Return the [X, Y] coordinate for the center point of the cell that contains the specified text.  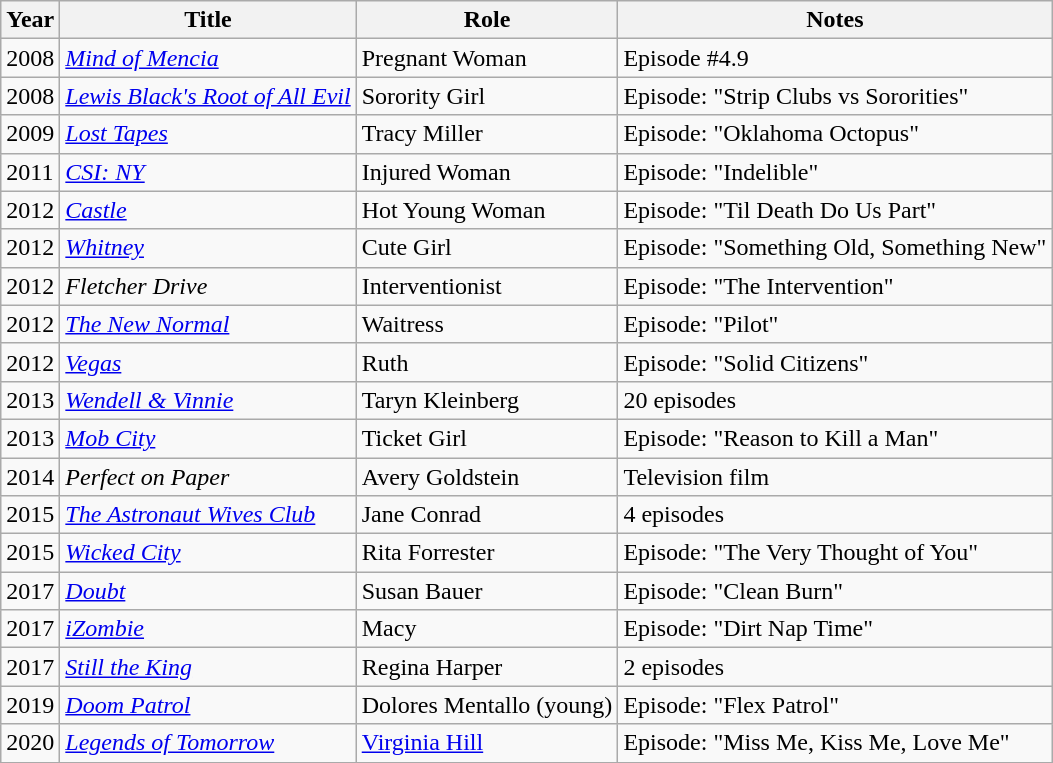
Avery Goldstein [487, 477]
Legends of Tomorrow [208, 743]
The Astronaut Wives Club [208, 515]
Notes [835, 20]
Episode: "Dirt Nap Time" [835, 629]
Year [30, 20]
Dolores Mentallo (young) [487, 705]
Title [208, 20]
Wendell & Vinnie [208, 400]
Episode: "Miss Me, Kiss Me, Love Me" [835, 743]
Episode: "Pilot" [835, 324]
The New Normal [208, 324]
Taryn Kleinberg [487, 400]
Macy [487, 629]
Episode #4.9 [835, 58]
Television film [835, 477]
Whitney [208, 248]
Interventionist [487, 286]
Episode: "Strip Clubs vs Sororities" [835, 96]
Hot Young Woman [487, 210]
Mob City [208, 438]
2009 [30, 134]
Cute Girl [487, 248]
Episode: "The Intervention" [835, 286]
Injured Woman [487, 172]
Lost Tapes [208, 134]
Episode: "Flex Patrol" [835, 705]
2011 [30, 172]
Regina Harper [487, 667]
Role [487, 20]
Ticket Girl [487, 438]
2014 [30, 477]
Waitress [487, 324]
Still the King [208, 667]
Susan Bauer [487, 591]
Vegas [208, 362]
Episode: "The Very Thought of You" [835, 553]
2020 [30, 743]
Perfect on Paper [208, 477]
Episode: "Indelible" [835, 172]
Sorority Girl [487, 96]
Mind of Mencia [208, 58]
Wicked City [208, 553]
Episode: "Something Old, Something New" [835, 248]
Fletcher Drive [208, 286]
Pregnant Woman [487, 58]
Ruth [487, 362]
Doubt [208, 591]
Castle [208, 210]
Episode: "Reason to Kill a Man" [835, 438]
Lewis Black's Root of All Evil [208, 96]
2 episodes [835, 667]
Tracy Miller [487, 134]
Rita Forrester [487, 553]
Doom Patrol [208, 705]
Episode: "Clean Burn" [835, 591]
CSI: NY [208, 172]
Episode: "Oklahoma Octopus" [835, 134]
20 episodes [835, 400]
Episode: "Til Death Do Us Part" [835, 210]
2019 [30, 705]
Jane Conrad [487, 515]
Episode: "Solid Citizens" [835, 362]
Virginia Hill [487, 743]
4 episodes [835, 515]
iZombie [208, 629]
